Return (x, y) of the center of cell containing provided text 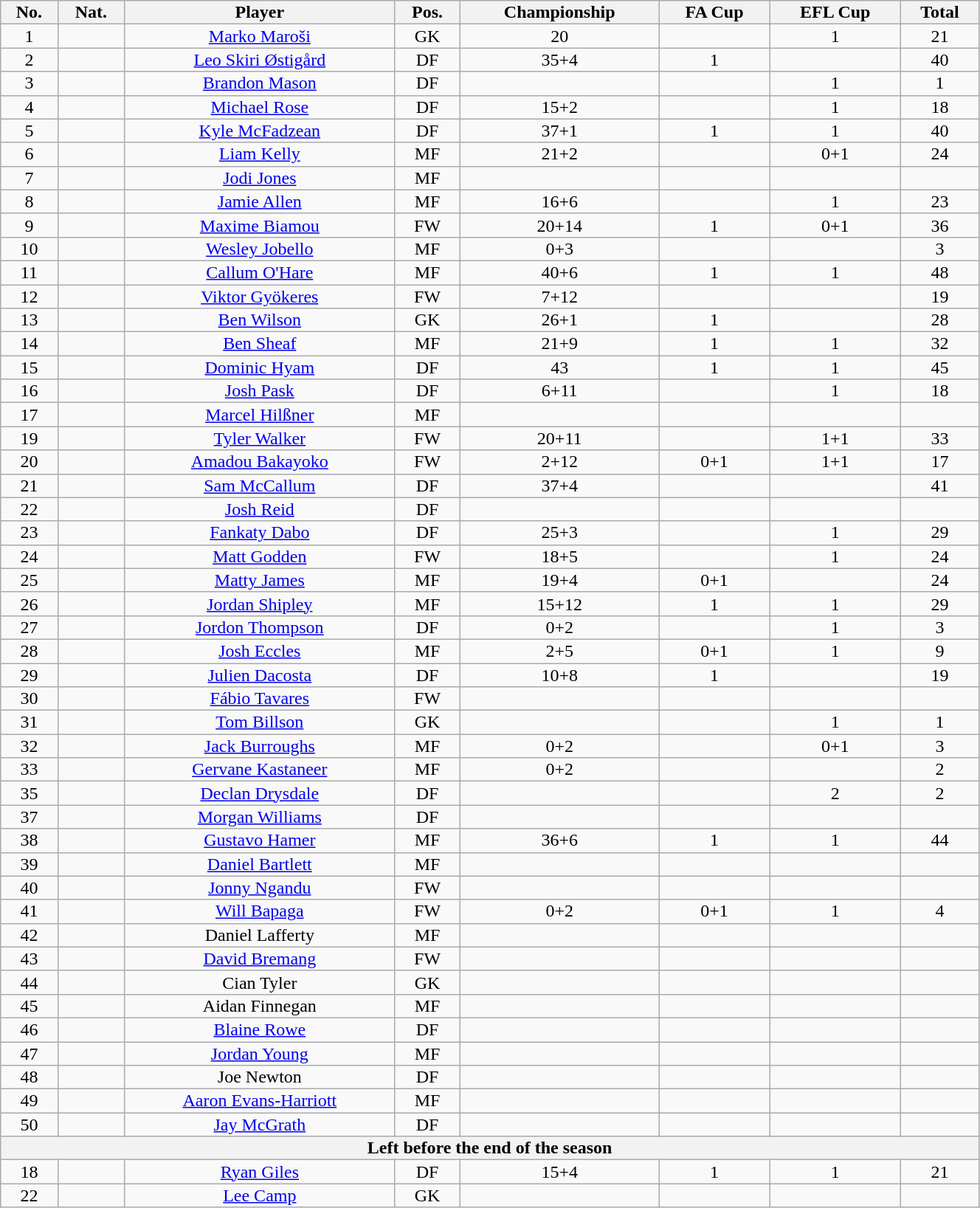
Matty James (260, 580)
36+6 (559, 841)
Pos. (427, 13)
Championship (559, 13)
11 (30, 272)
0+3 (559, 249)
David Bremang (260, 959)
47 (30, 1054)
26 (30, 604)
Lee Camp (260, 1195)
26+1 (559, 320)
10+8 (559, 674)
No. (30, 13)
Ben Wilson (260, 320)
Tom Billson (260, 722)
Total (939, 13)
27 (30, 627)
Marko Maroši (260, 36)
36 (939, 225)
Jordon Thompson (260, 627)
Fábio Tavares (260, 699)
Liam Kelly (260, 154)
Leo Skiri Østigård (260, 60)
Jodi Jones (260, 178)
Jay McGrath (260, 1125)
37 (30, 817)
42 (30, 935)
16+6 (559, 201)
40+6 (559, 272)
12 (30, 297)
20+11 (559, 438)
20+14 (559, 225)
Jonny Ngandu (260, 888)
13 (30, 320)
7 (30, 178)
49 (30, 1101)
Marcel Hilßner (260, 415)
FA Cup (714, 13)
Brandon Mason (260, 83)
Josh Reid (260, 509)
Jack Burroughs (260, 746)
2+12 (559, 462)
Gustavo Hamer (260, 841)
15+2 (559, 107)
35 (30, 793)
46 (30, 1029)
15+12 (559, 604)
30 (30, 699)
Daniel Bartlett (260, 864)
Wesley Jobello (260, 249)
6+11 (559, 391)
8 (30, 201)
Jordan Young (260, 1054)
Gervane Kastaneer (260, 770)
Josh Pask (260, 391)
Left before the end of the season (490, 1148)
21+2 (559, 154)
14 (30, 344)
37+1 (559, 131)
Ryan Giles (260, 1172)
Ben Sheaf (260, 344)
Tyler Walker (260, 438)
Amadou Bakayoko (260, 462)
38 (30, 841)
EFL Cup (835, 13)
Joe Newton (260, 1077)
2+5 (559, 651)
Matt Godden (260, 556)
10 (30, 249)
Kyle McFadzean (260, 131)
37+4 (559, 486)
Dominic Hyam (260, 367)
Jordan Shipley (260, 604)
Cian Tyler (260, 982)
25+3 (559, 533)
5 (30, 131)
19+4 (559, 580)
15+4 (559, 1172)
18+5 (559, 556)
Nat. (92, 13)
39 (30, 864)
Michael Rose (260, 107)
Aidan Finnegan (260, 1006)
Player (260, 13)
Viktor Gyökeres (260, 297)
Blaine Rowe (260, 1029)
21+9 (559, 344)
Jamie Allen (260, 201)
31 (30, 722)
15 (30, 367)
35+4 (559, 60)
7+12 (559, 297)
Callum O'Hare (260, 272)
Morgan Williams (260, 817)
Aaron Evans-Harriott (260, 1101)
16 (30, 391)
6 (30, 154)
Julien Dacosta (260, 674)
25 (30, 580)
50 (30, 1125)
Maxime Biamou (260, 225)
Fankaty Dabo (260, 533)
Sam McCallum (260, 486)
Declan Drysdale (260, 793)
Will Bapaga (260, 911)
Josh Eccles (260, 651)
Daniel Lafferty (260, 935)
